Identify which cell holds the provided text, then report its [X, Y] central coordinate. 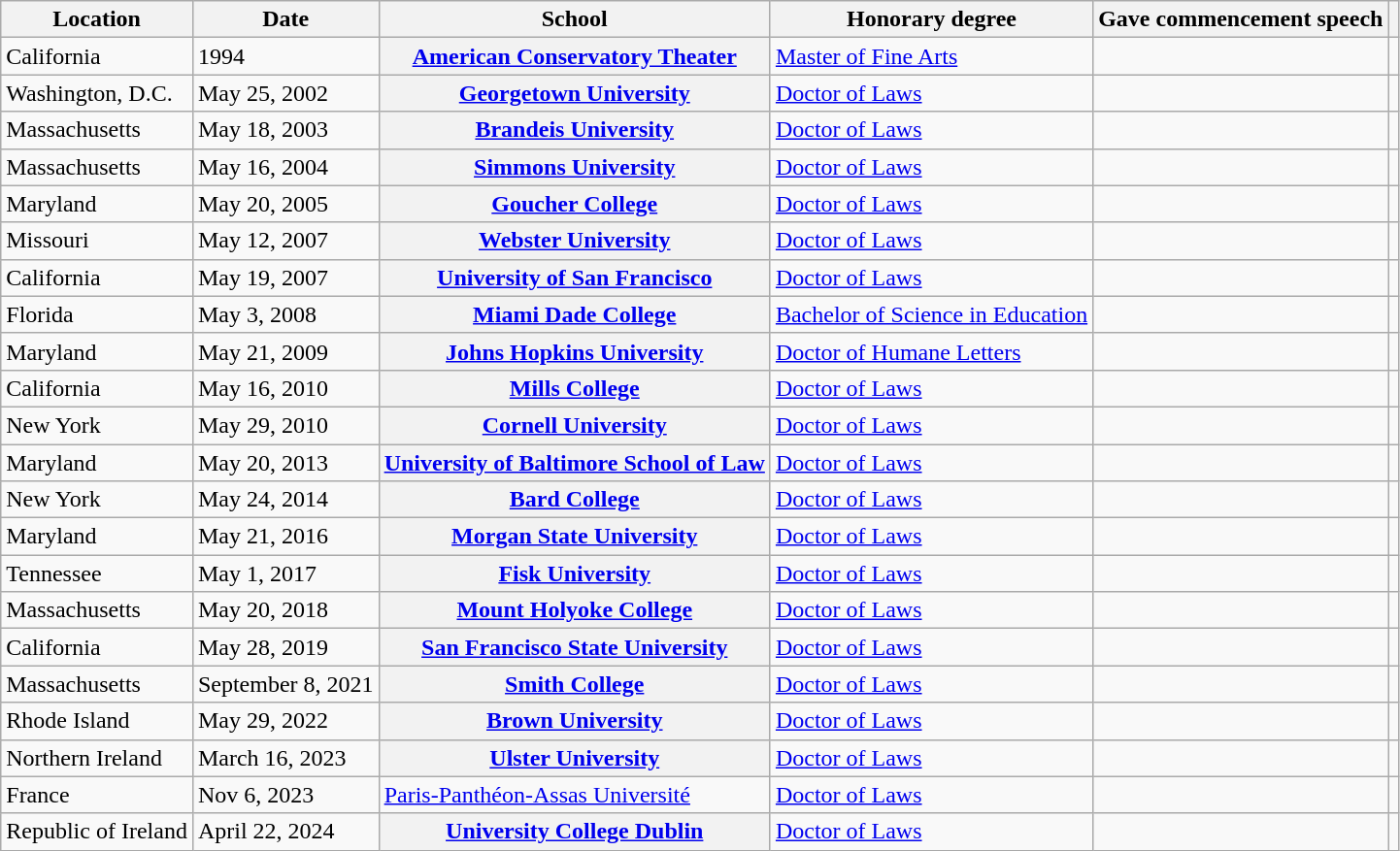
Bard College [575, 500]
Gave commencement speech [1241, 19]
School [575, 19]
Brandeis University [575, 130]
Nov 6, 2023 [285, 795]
May 16, 2004 [285, 167]
May 21, 2016 [285, 537]
Bachelor of Science in Education [931, 314]
May 3, 2008 [285, 314]
1994 [285, 56]
American Conservatory Theater [575, 56]
Florida [97, 314]
May 20, 2018 [285, 610]
Simmons University [575, 167]
Smith College [575, 684]
Date [285, 19]
San Francisco State University [575, 647]
Paris-Panthéon-Assas Université [575, 795]
May 16, 2010 [285, 388]
Ulster University [575, 758]
May 24, 2014 [285, 500]
March 16, 2023 [285, 758]
Webster University [575, 241]
Mills College [575, 388]
University of San Francisco [575, 278]
Location [97, 19]
France [97, 795]
Missouri [97, 241]
Johns Hopkins University [575, 351]
Honorary degree [931, 19]
University of Baltimore School of Law [575, 463]
May 29, 2022 [285, 721]
Republic of Ireland [97, 832]
Washington, D.C. [97, 93]
Fisk University [575, 573]
Mount Holyoke College [575, 610]
Northern Ireland [97, 758]
May 20, 2005 [285, 204]
Rhode Island [97, 721]
May 19, 2007 [285, 278]
University College Dublin [575, 832]
Goucher College [575, 204]
Master of Fine Arts [931, 56]
May 28, 2019 [285, 647]
Doctor of Humane Letters [931, 351]
May 1, 2017 [285, 573]
Tennessee [97, 573]
May 21, 2009 [285, 351]
May 20, 2013 [285, 463]
April 22, 2024 [285, 832]
May 18, 2003 [285, 130]
Brown University [575, 721]
Georgetown University [575, 93]
May 25, 2002 [285, 93]
Cornell University [575, 425]
September 8, 2021 [285, 684]
Morgan State University [575, 537]
May 29, 2010 [285, 425]
Miami Dade College [575, 314]
May 12, 2007 [285, 241]
